For the text-containing cell, return its midpoint in (X, Y) coordinate format. 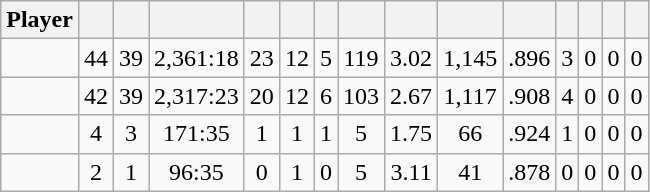
66 (470, 134)
2.67 (412, 96)
.896 (530, 58)
96:35 (197, 172)
1.75 (412, 134)
2 (96, 172)
.924 (530, 134)
103 (362, 96)
.908 (530, 96)
44 (96, 58)
20 (262, 96)
23 (262, 58)
119 (362, 58)
6 (326, 96)
42 (96, 96)
1,145 (470, 58)
171:35 (197, 134)
1,117 (470, 96)
2,317:23 (197, 96)
3.02 (412, 58)
2,361:18 (197, 58)
41 (470, 172)
3.11 (412, 172)
Player (40, 20)
.878 (530, 172)
